For the text-containing cell, return its midpoint in (x, y) coordinate format. 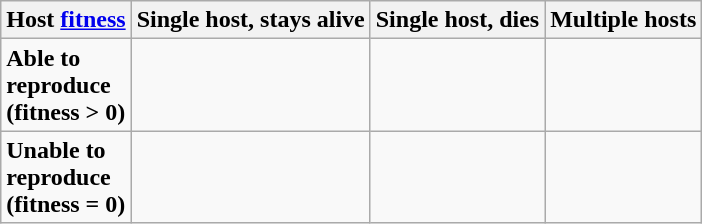
Host fitness (66, 20)
Able toreproduce(fitness > 0) (66, 85)
Single host, stays alive (250, 20)
Single host, dies (457, 20)
Unable toreproduce(fitness = 0) (66, 177)
Multiple hosts (624, 20)
